Scan for the cell matching the given text and deliver its [X, Y] coordinate at center. 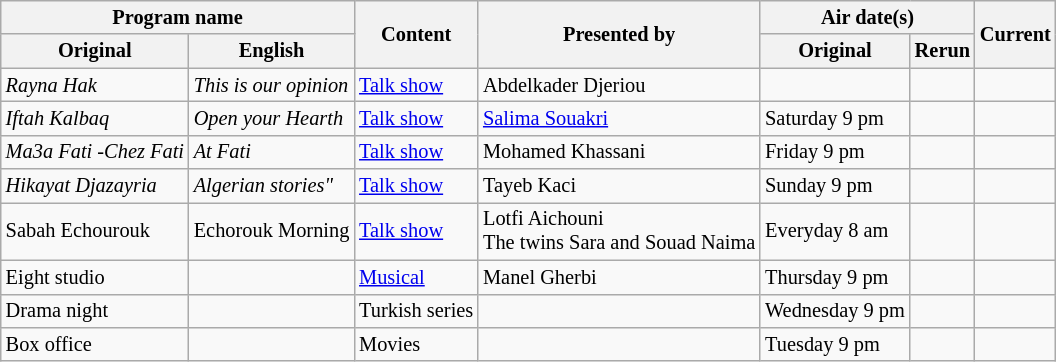
Turkish series [416, 311]
Manel Gherbi [619, 277]
Thursday 9 pm [835, 277]
Box office [95, 344]
Friday 9 pm [835, 152]
Drama night [95, 311]
Abdelkader Djeriou [619, 85]
Wednesday 9 pm [835, 311]
Rayna Hak [95, 85]
Sunday 9 pm [835, 186]
Content [416, 34]
Eight studio [95, 277]
English [272, 51]
Tayeb Kaci [619, 186]
Rerun [942, 51]
Air date(s) [868, 17]
Current [1016, 34]
Lotfi AichouniThe twins Sara and Souad Naima [619, 231]
At Fati [272, 152]
Mohamed Khassani [619, 152]
Open your Hearth [272, 118]
Movies [416, 344]
Salima Souakri [619, 118]
Musical [416, 277]
Hikayat Djazayria [95, 186]
Everyday 8 am [835, 231]
Ma3a Fati -Chez Fati [95, 152]
Tuesday 9 pm [835, 344]
This is our opinion [272, 85]
Sabah Echourouk [95, 231]
Echorouk Morning [272, 231]
Presented by [619, 34]
Algerian stories" [272, 186]
Program name [178, 17]
Saturday 9 pm [835, 118]
Iftah Kalbaq [95, 118]
